From the cell containing the given text, extract its center point as (X, Y) coordinate. 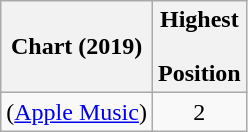
Chart (2019) (77, 47)
2 (199, 112)
(Apple Music) (77, 112)
HighestPosition (199, 47)
